For the text-containing cell, return its midpoint in (x, y) coordinate format. 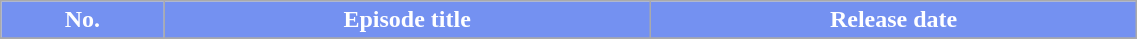
Episode title (408, 20)
Release date (893, 20)
No. (82, 20)
